Pinpoint the cell where the given text exists, returning its (X, Y) midpoint coordinate. 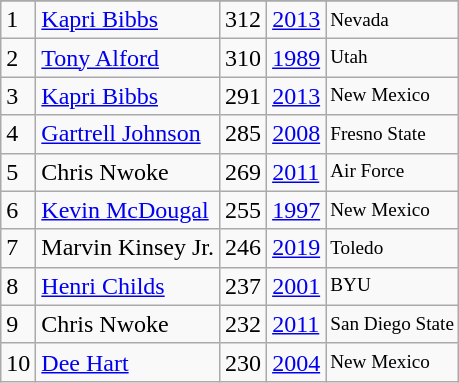
7 (18, 248)
Dee Hart (128, 362)
5 (18, 172)
10 (18, 362)
2019 (296, 248)
246 (244, 248)
1 (18, 20)
9 (18, 324)
Gartrell Johnson (128, 134)
Tony Alford (128, 58)
2 (18, 58)
Marvin Kinsey Jr. (128, 248)
Henri Childs (128, 286)
255 (244, 210)
269 (244, 172)
4 (18, 134)
Utah (392, 58)
BYU (392, 286)
237 (244, 286)
1989 (296, 58)
310 (244, 58)
1997 (296, 210)
285 (244, 134)
312 (244, 20)
Kevin McDougal (128, 210)
3 (18, 96)
Fresno State (392, 134)
2004 (296, 362)
232 (244, 324)
Air Force (392, 172)
8 (18, 286)
2001 (296, 286)
6 (18, 210)
2008 (296, 134)
Toledo (392, 248)
291 (244, 96)
230 (244, 362)
Nevada (392, 20)
San Diego State (392, 324)
